Detect which cell encompasses the target text, then output its (x, y) center coordinate. 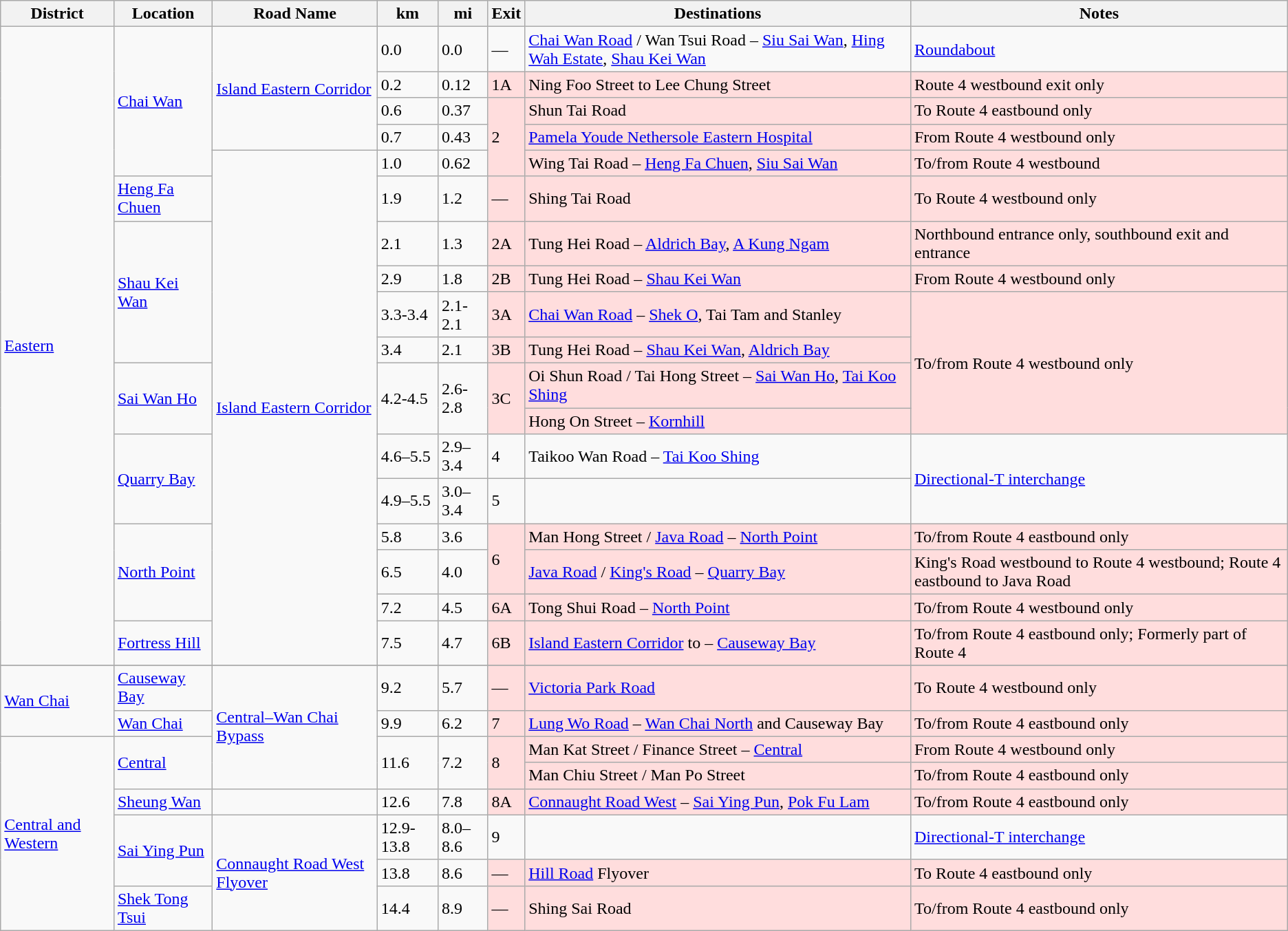
Victoria Park Road (718, 688)
Heng Fa Chuen (162, 198)
8A (506, 802)
1.8 (462, 279)
5.7 (462, 688)
8.0–8.6 (462, 837)
4.5 (462, 608)
2.6-2.8 (462, 398)
3C (506, 398)
1.0 (407, 163)
14.4 (407, 908)
0.2 (407, 85)
7.5 (407, 643)
11.6 (407, 762)
Hill Road Flyover (718, 873)
Shing Tai Road (718, 198)
Shau Kei Wan (162, 292)
Wing Tai Road – Heng Fa Chuen, Siu Sai Wan (718, 163)
Connaught Road West – Sai Ying Pun, Pok Fu Lam (718, 802)
13.8 (407, 873)
4.2-4.5 (407, 398)
4.7 (462, 643)
Chai Wan Road / Wan Tsui Road – Siu Sai Wan, Hing Wah Estate, Shau Kei Wan (718, 50)
Central and Western (58, 833)
0.7 (407, 137)
Man Hong Street / Java Road – North Point (718, 537)
Central (162, 762)
6 (506, 559)
3B (506, 350)
Road Name (294, 14)
2B (506, 279)
3.0–3.4 (462, 501)
Notes (1099, 14)
Causeway Bay (162, 688)
Hong On Street – Kornhill (718, 420)
Sheung Wan (162, 802)
Island Eastern Corridor to – Causeway Bay (718, 643)
2A (506, 244)
0.43 (462, 137)
2 (506, 137)
Chai Wan Road – Shek O, Tai Tam and Stanley (718, 314)
0.12 (462, 85)
1A (506, 85)
0.62 (462, 163)
North Point (162, 572)
5.8 (407, 537)
King's Road westbound to Route 4 westbound; Route 4 eastbound to Java Road (1099, 572)
8.9 (462, 908)
Fortress Hill (162, 643)
Connaught Road West Flyover (294, 873)
Tung Hei Road – Shau Kei Wan, Aldrich Bay (718, 350)
Central–Wan Chai Bypass (294, 727)
6.5 (407, 572)
8 (506, 762)
Northbound entrance only, southbound exit and entrance (1099, 244)
3.6 (462, 537)
1.2 (462, 198)
9 (506, 837)
Java Road / King's Road – Quarry Bay (718, 572)
3.4 (407, 350)
Roundabout (1099, 50)
Shing Sai Road (718, 908)
7 (506, 723)
Sai Ying Pun (162, 850)
Chai Wan (162, 102)
4.0 (462, 572)
Sai Wan Ho (162, 398)
4 (506, 457)
7.8 (462, 802)
District (58, 14)
4.6–5.5 (407, 457)
Taikoo Wan Road – Tai Koo Shing (718, 457)
Man Kat Street / Finance Street – Central (718, 749)
6A (506, 608)
Tung Hei Road – Aldrich Bay, A Kung Ngam (718, 244)
8.6 (462, 873)
Route 4 westbound exit only (1099, 85)
0.6 (407, 111)
Pamela Youde Nethersole Eastern Hospital (718, 137)
To/from Route 4 westbound (1099, 163)
9.2 (407, 688)
Shek Tong Tsui (162, 908)
Exit (506, 14)
6.2 (462, 723)
1.3 (462, 244)
4.9–5.5 (407, 501)
To/from Route 4 eastbound only; Formerly part of Route 4 (1099, 643)
Location (162, 14)
12.6 (407, 802)
12.9-13.8 (407, 837)
mi (462, 14)
Tung Hei Road – Shau Kei Wan (718, 279)
Ning Foo Street to Lee Chung Street (718, 85)
1.9 (407, 198)
km (407, 14)
9.9 (407, 723)
Tong Shui Road – North Point (718, 608)
Oi Shun Road / Tai Hong Street – Sai Wan Ho, Tai Koo Shing (718, 385)
Eastern (58, 346)
2.9 (407, 279)
6B (506, 643)
Shun Tai Road (718, 111)
3A (506, 314)
Destinations (718, 14)
3.3-3.4 (407, 314)
2.9–3.4 (462, 457)
Man Chiu Street / Man Po Street (718, 775)
5 (506, 501)
Quarry Bay (162, 479)
Lung Wo Road – Wan Chai North and Causeway Bay (718, 723)
2.1-2.1 (462, 314)
0.37 (462, 111)
